Return the (X, Y) coordinate for the center point of the cell that contains the specified text.  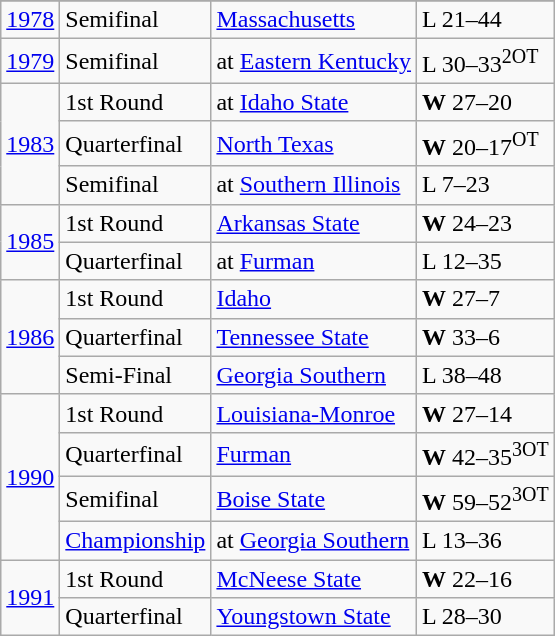
Massachusetts (314, 20)
L 13–36 (486, 541)
1985 (30, 242)
Tennessee State (314, 337)
Championship (136, 541)
1983 (30, 144)
L 38–48 (486, 375)
W 22–16 (486, 579)
Boise State (314, 500)
W 42–353OT (486, 454)
1991 (30, 598)
at Eastern Kentucky (314, 62)
1990 (30, 476)
L 30–332OT (486, 62)
Louisiana-Monroe (314, 413)
Youngstown State (314, 617)
W 27–14 (486, 413)
Furman (314, 454)
at Georgia Southern (314, 541)
L 21–44 (486, 20)
North Texas (314, 144)
at Idaho State (314, 102)
W 59–523OT (486, 500)
Semi-Final (136, 375)
Georgia Southern (314, 375)
at Southern Illinois (314, 185)
McNeese State (314, 579)
W 27–7 (486, 299)
W 33–6 (486, 337)
L 7–23 (486, 185)
Arkansas State (314, 223)
Idaho (314, 299)
W 27–20 (486, 102)
1978 (30, 20)
L 28–30 (486, 617)
1986 (30, 337)
L 12–35 (486, 261)
1979 (30, 62)
W 24–23 (486, 223)
at Furman (314, 261)
W 20–17OT (486, 144)
